Determine the (x, y) coordinate at the center of the cell enclosing the given text.  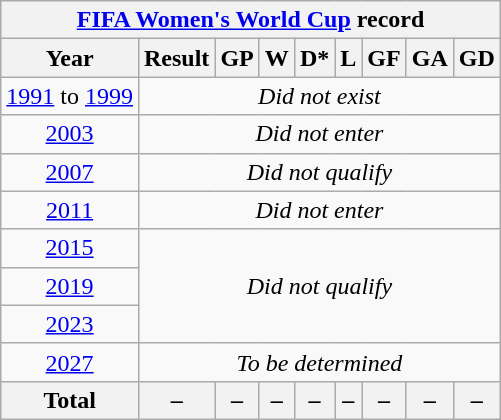
2027 (70, 362)
GA (430, 58)
2003 (70, 134)
FIFA Women's World Cup record (251, 20)
Year (70, 58)
2011 (70, 210)
Did not exist (319, 96)
L (348, 58)
1991 to 1999 (70, 96)
Result (176, 58)
Total (70, 400)
GP (237, 58)
2007 (70, 172)
GF (384, 58)
2015 (70, 248)
2019 (70, 286)
2023 (70, 324)
To be determined (319, 362)
W (276, 58)
GD (476, 58)
D* (314, 58)
